Return the (X, Y) coordinate for the center point of the cell that contains the specified text.  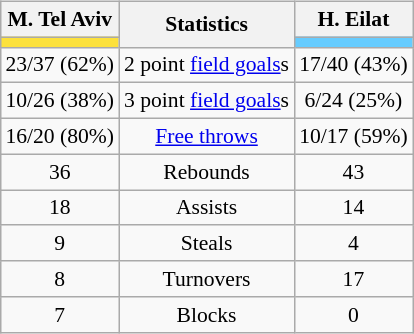
H. Eilat (354, 19)
9 (60, 243)
Steals (206, 243)
17 (354, 279)
2 point field goalss (206, 65)
16/20 (80%) (60, 136)
8 (60, 279)
Free throws (206, 136)
43 (354, 172)
36 (60, 172)
Turnovers (206, 279)
17/40 (43%) (354, 65)
14 (354, 208)
23/37 (62%) (60, 65)
M. Tel Aviv (60, 19)
10/26 (38%) (60, 101)
0 (354, 314)
Blocks (206, 314)
Statistics (206, 24)
7 (60, 314)
3 point field goalss (206, 101)
6/24 (25%) (354, 101)
10/17 (59%) (354, 136)
18 (60, 208)
Rebounds (206, 172)
Assists (206, 208)
4 (354, 243)
